For the text-containing cell, return its midpoint in [X, Y] coordinate format. 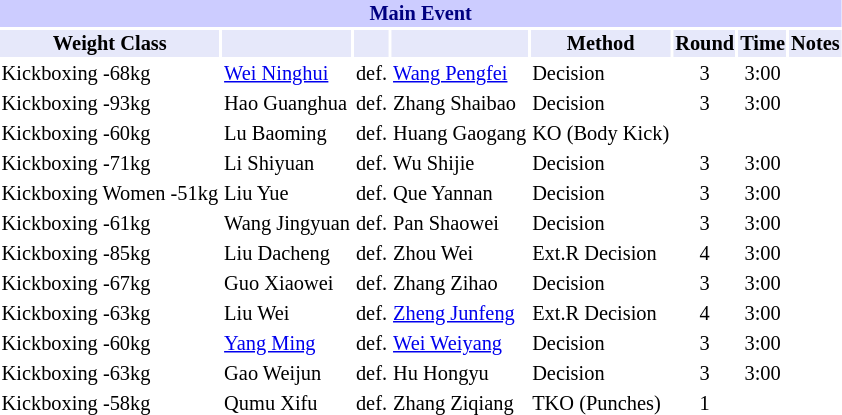
Wang Jingyuan [288, 224]
Yang Ming [288, 344]
Kickboxing Women -51kg [110, 194]
Wei Weiyang [460, 344]
Lu Baoming [288, 134]
Zheng Junfeng [460, 314]
Gao Weijun [288, 374]
Notes [816, 44]
Time [763, 44]
Round [705, 44]
Main Event [420, 14]
Hao Guanghua [288, 104]
Liu Dacheng [288, 254]
Que Yannan [460, 194]
Zhou Wei [460, 254]
Zhang Zihao [460, 284]
KO (Body Kick) [601, 134]
Kickboxing -68kg [110, 74]
Guo Xiaowei [288, 284]
Kickboxing -93kg [110, 104]
Liu Yue [288, 194]
Kickboxing -61kg [110, 224]
Kickboxing -67kg [110, 284]
Wei Ninghui [288, 74]
Huang Gaogang [460, 134]
Zhang Shaibao [460, 104]
Wu Shijie [460, 164]
Method [601, 44]
Li Shiyuan [288, 164]
Weight Class [110, 44]
Hu Hongyu [460, 374]
Kickboxing -85kg [110, 254]
Pan Shaowei [460, 224]
Liu Wei [288, 314]
Wang Pengfei [460, 74]
Kickboxing -71kg [110, 164]
